Capture the cell that displays the provided text and extract its (X, Y) central coordinate. 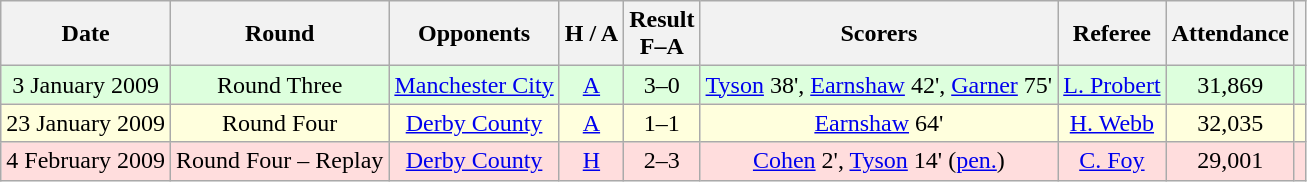
Round Four (279, 123)
Tyson 38', Earnshaw 42', Garner 75' (879, 85)
31,869 (1230, 85)
Round Three (279, 85)
Attendance (1230, 34)
Round (279, 34)
2–3 (662, 161)
32,035 (1230, 123)
Opponents (474, 34)
C. Foy (1112, 161)
Cohen 2', Tyson 14' (pen.) (879, 161)
3–0 (662, 85)
H. Webb (1112, 123)
Referee (1112, 34)
Earnshaw 64' (879, 123)
Round Four – Replay (279, 161)
Date (86, 34)
1–1 (662, 123)
H (591, 161)
3 January 2009 (86, 85)
29,001 (1230, 161)
Scorers (879, 34)
ResultF–A (662, 34)
23 January 2009 (86, 123)
H / A (591, 34)
L. Probert (1112, 85)
Manchester City (474, 85)
4 February 2009 (86, 161)
